Determine the [X, Y] coordinate at the center of the cell enclosing the given text.  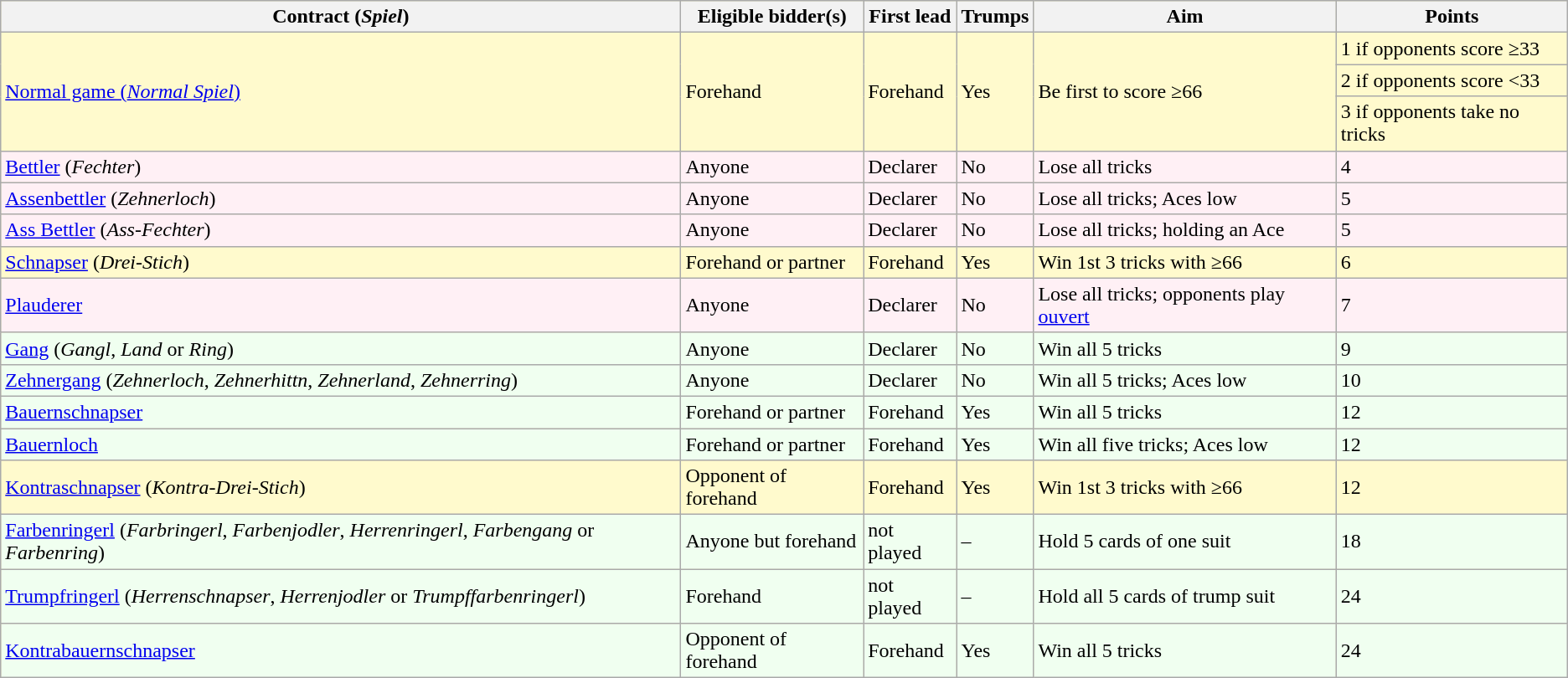
10 [1452, 380]
Trumpfringerl (Herrenschnapser, Herrenjodler or Trumpffarbenringerl) [341, 596]
Be first to score ≥66 [1184, 92]
7 [1452, 305]
Kontraschnapser (Kontra-Drei-Stich) [341, 487]
Kontrabauernschnapser [341, 651]
Zehnergang (Zehnerloch, Zehnerhittn, Zehnerland, Zehnerring) [341, 380]
First lead [910, 17]
Lose all tricks; opponents play ouvert [1184, 305]
6 [1452, 262]
Lose all tricks; holding an Ace [1184, 230]
Anyone but forehand [772, 542]
Contract (Spiel) [341, 17]
Hold 5 cards of one suit [1184, 542]
Farbenringerl (Farbringerl, Farbenjodler, Herrenringerl, Farbengang or Farbenring) [341, 542]
Bettler (Fechter) [341, 167]
Schnapser (Drei-Stich) [341, 262]
Normal game (Normal Spiel) [341, 92]
Bauernschnapser [341, 412]
Lose all tricks [1184, 167]
Gang (Gangl, Land or Ring) [341, 348]
Points [1452, 17]
Hold all 5 cards of trump suit [1184, 596]
Lose all tricks; Aces low [1184, 198]
3 if opponents take no tricks [1452, 124]
Trumps [995, 17]
Bauernloch [341, 444]
Eligible bidder(s) [772, 17]
Win all five tricks; Aces low [1184, 444]
2 if opponents score <33 [1452, 80]
Assenbettler (Zehnerloch) [341, 198]
Win all 5 tricks; Aces low [1184, 380]
9 [1452, 348]
1 if opponents score ≥33 [1452, 49]
18 [1452, 542]
Aim [1184, 17]
Plauderer [341, 305]
4 [1452, 167]
Ass Bettler (Ass-Fechter) [341, 230]
